Determine the (X, Y) coordinate at the center of the cell enclosing the given text.  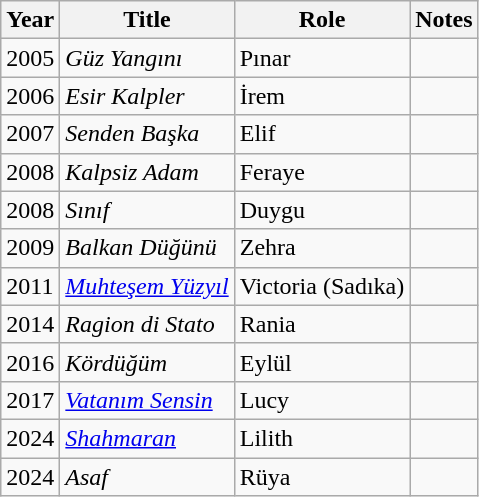
Vatanım Sensin (147, 400)
Elif (322, 134)
Ragion di Stato (147, 324)
Feraye (322, 172)
2007 (30, 134)
Lilith (322, 438)
Notes (444, 20)
Shahmaran (147, 438)
2009 (30, 248)
Balkan Düğünü (147, 248)
Kalpsiz Adam (147, 172)
Victoria (Sadıka) (322, 286)
Esir Kalpler (147, 96)
Rania (322, 324)
Kördüğüm (147, 362)
Zehra (322, 248)
Title (147, 20)
2005 (30, 58)
Asaf (147, 477)
Muhteşem Yüzyıl (147, 286)
Senden Başka (147, 134)
Year (30, 20)
Eylül (322, 362)
Rüya (322, 477)
2011 (30, 286)
2014 (30, 324)
2006 (30, 96)
Duygu (322, 210)
2017 (30, 400)
2016 (30, 362)
Role (322, 20)
İrem (322, 96)
Lucy (322, 400)
Sınıf (147, 210)
Güz Yangını (147, 58)
Pınar (322, 58)
